Output the (x, y) coordinate of the center of the cell containing the given text.  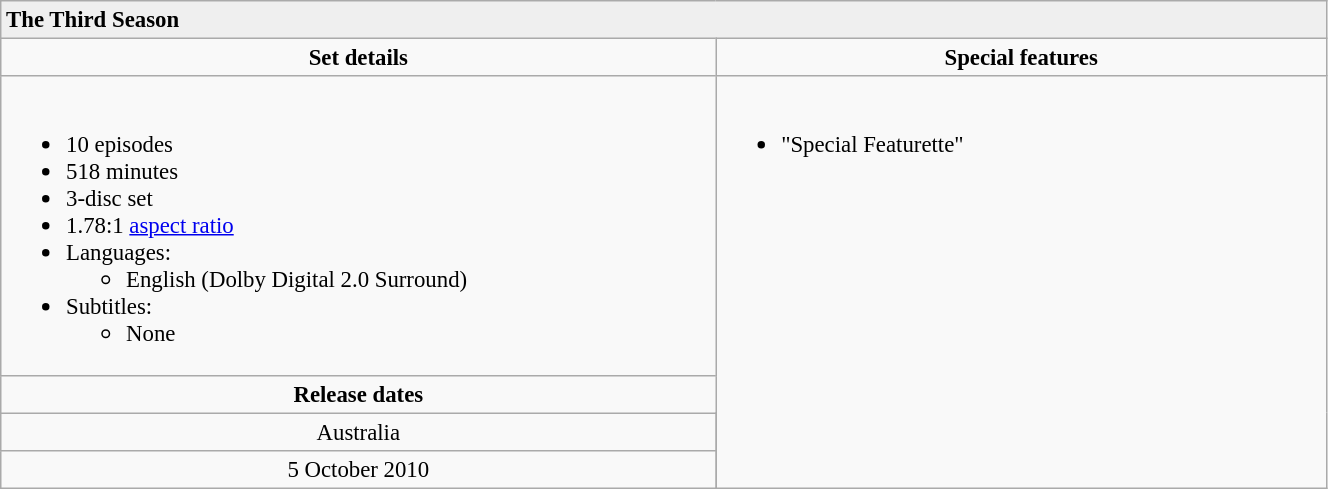
10 episodes518 minutes3-disc set1.78:1 aspect ratioLanguages:English (Dolby Digital 2.0 Surround)Subtitles:None (358, 226)
Australia (358, 432)
Special features (1022, 58)
"Special Featurette" (1022, 282)
The Third Season (664, 20)
Release dates (358, 394)
Set details (358, 58)
5 October 2010 (358, 469)
